Search for the cell housing the specified text and yield its (x, y) center coordinate. 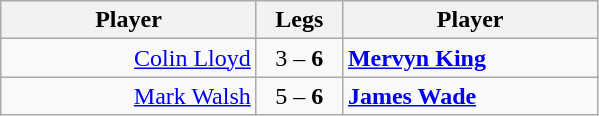
5 – 6 (299, 96)
Mervyn King (470, 58)
Mark Walsh (129, 96)
James Wade (470, 96)
Colin Lloyd (129, 58)
Legs (299, 20)
3 – 6 (299, 58)
